Detect which cell encompasses the target text, then output its (X, Y) center coordinate. 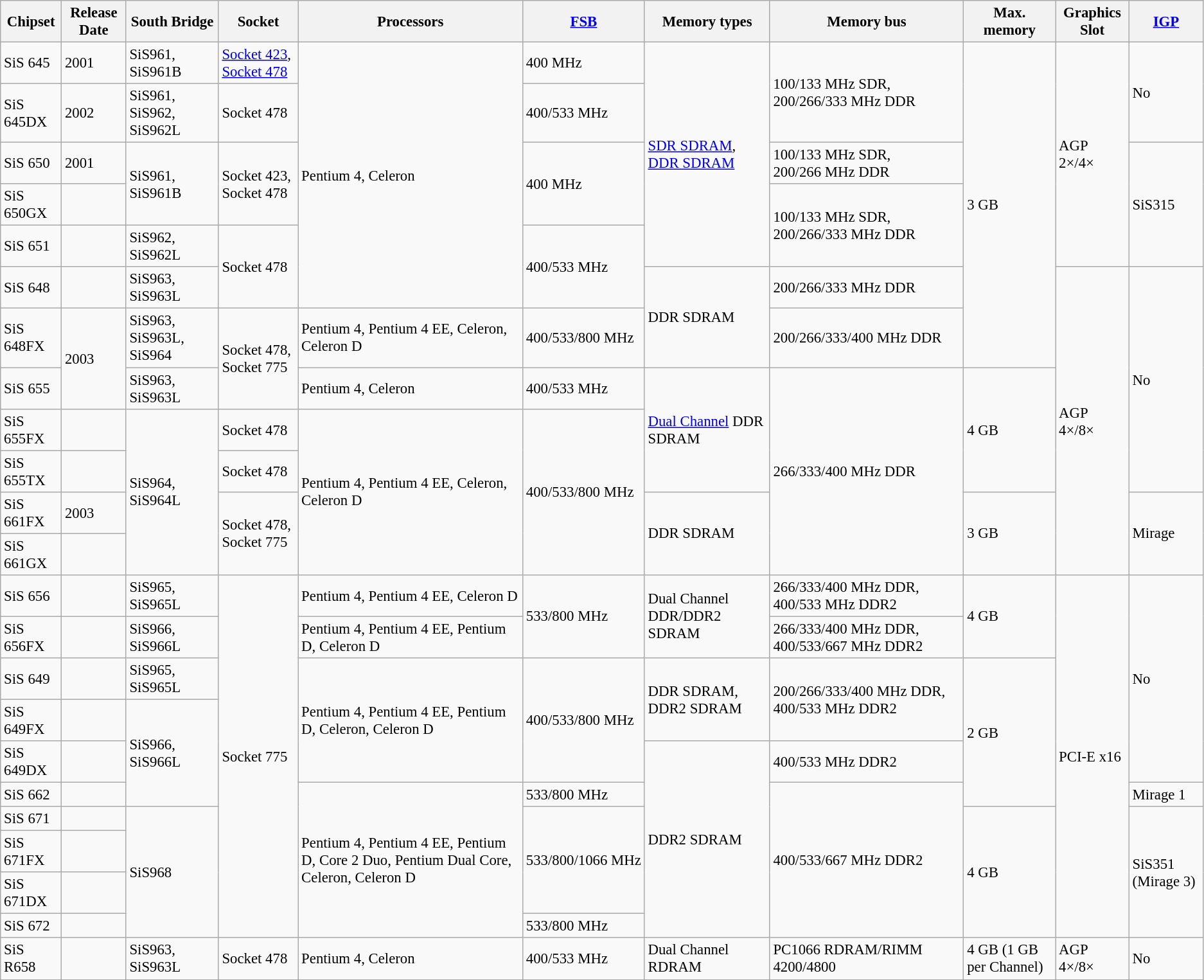
SiS351 (Mirage 3) (1165, 872)
Pentium 4, Pentium 4 EE, Pentium D, Celeron D (411, 637)
Dual Channel RDRAM (707, 959)
SiS 671 (31, 819)
Chipset (31, 22)
South Bridge (172, 22)
Dual Channel DDR/DDR2 SDRAM (707, 617)
SiS 656FX (31, 637)
SiS962, SiS962L (172, 247)
AGP 2×/4× (1092, 155)
400/533/667 MHz DDR2 (867, 860)
266/333/400 MHz DDR (867, 472)
266/333/400 MHz DDR, 400/533 MHz DDR2 (867, 596)
PCI-E x16 (1092, 757)
SiS 649FX (31, 720)
200/266/333 MHz DDR (867, 288)
Graphics Slot (1092, 22)
SiS 651 (31, 247)
200/266/333/400 MHz DDR (867, 338)
SiS 645DX (31, 113)
SiS 655TX (31, 472)
Dual Channel DDR SDRAM (707, 430)
Socket (258, 22)
266/333/400 MHz DDR, 400/533/667 MHz DDR2 (867, 637)
400/533 MHz DDR2 (867, 762)
SiS 661FX (31, 513)
FSB (584, 22)
SiS 648FX (31, 338)
Max. memory (1010, 22)
SiS 671DX (31, 893)
533/800/1066 MHz (584, 860)
Pentium 4, Pentium 4 EE, Pentium D, Celeron, Celeron D (411, 720)
SiS 648 (31, 288)
Release Date (94, 22)
SiS961, SiS962, SiS962L (172, 113)
PC1066 RDRAM/RIMM 4200/4800 (867, 959)
SiS 661GX (31, 554)
Processors (411, 22)
SiS 649 (31, 679)
Mirage 1 (1165, 795)
Pentium 4, Pentium 4 EE, Celeron D (411, 596)
IGP (1165, 22)
Pentium 4, Pentium 4 EE, Pentium D, Core 2 Duo, Pentium Dual Core, Celeron, Celeron D (411, 860)
DDR2 SDRAM (707, 839)
2002 (94, 113)
2 GB (1010, 733)
SiS R658 (31, 959)
SiS 650GX (31, 204)
Mirage (1165, 533)
SiS 656 (31, 596)
Socket 775 (258, 757)
SiS 655 (31, 388)
DDR SDRAM, DDR2 SDRAM (707, 699)
SiS964, SiS964L (172, 492)
Memory bus (867, 22)
200/266/333/400 MHz DDR, 400/533 MHz DDR2 (867, 699)
SiS 649DX (31, 762)
SiS 672 (31, 926)
Memory types (707, 22)
100/133 MHz SDR, 200/266 MHz DDR (867, 163)
SiS315 (1165, 205)
SiS 662 (31, 795)
4 GB (1 GB per Channel) (1010, 959)
SiS 655FX (31, 429)
SiS968 (172, 872)
SiS 650 (31, 163)
SiS 645 (31, 63)
SiS963, SiS963L, SiS964 (172, 338)
SiS 671FX (31, 852)
SDR SDRAM, DDR SDRAM (707, 155)
